Search for the cell housing the specified text and yield its [x, y] center coordinate. 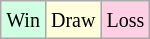
Win [24, 20]
Draw [72, 20]
Loss [126, 20]
